Return the (X, Y) coordinate for the center point of the cell that contains the specified text.  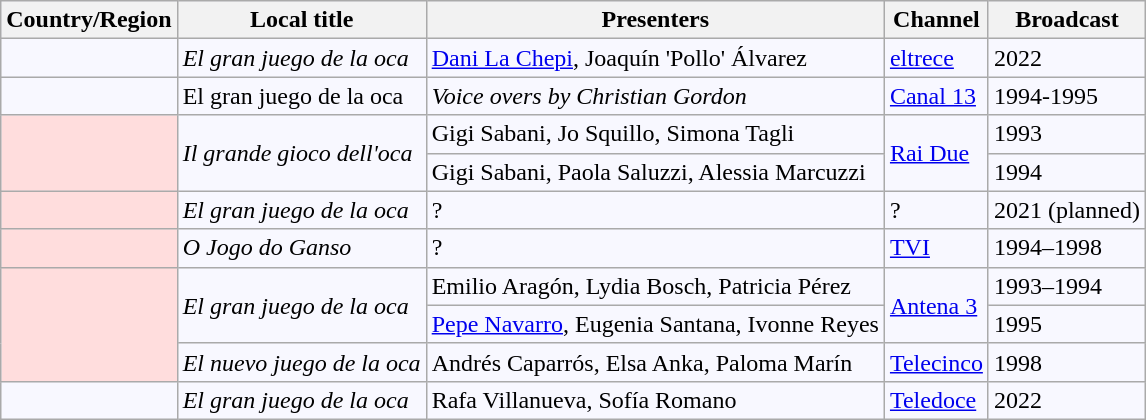
Dani La Chepi, Joaquín 'Pollo' Álvarez (655, 58)
Broadcast (1066, 20)
Rai Due (936, 153)
Pepe Navarro, Eugenia Santana, Ivonne Reyes (655, 324)
Teledoce (936, 400)
Gigi Sabani, Jo Squillo, Simona Tagli (655, 134)
El nuevo juego de la oca (302, 362)
Country/Region (89, 20)
Channel (936, 20)
Presenters (655, 20)
Andrés Caparrós, Elsa Anka, Paloma Marín (655, 362)
eltrece (936, 58)
1994 (1066, 172)
1998 (1066, 362)
Antena 3 (936, 305)
Telecinco (936, 362)
Gigi Sabani, Paola Saluzzi, Alessia Marcuzzi (655, 172)
Canal 13 (936, 96)
1993 (1066, 134)
Local title (302, 20)
1993–1994 (1066, 286)
Il grande gioco dell'oca (302, 153)
1995 (1066, 324)
O Jogo do Ganso (302, 248)
Voice overs by Christian Gordon (655, 96)
1994-1995 (1066, 96)
Rafa Villanueva, Sofía Romano (655, 400)
Emilio Aragón, Lydia Bosch, Patricia Pérez (655, 286)
1994–1998 (1066, 248)
TVI (936, 248)
2021 (planned) (1066, 210)
